Pinpoint the cell where the given text exists, returning its [X, Y] midpoint coordinate. 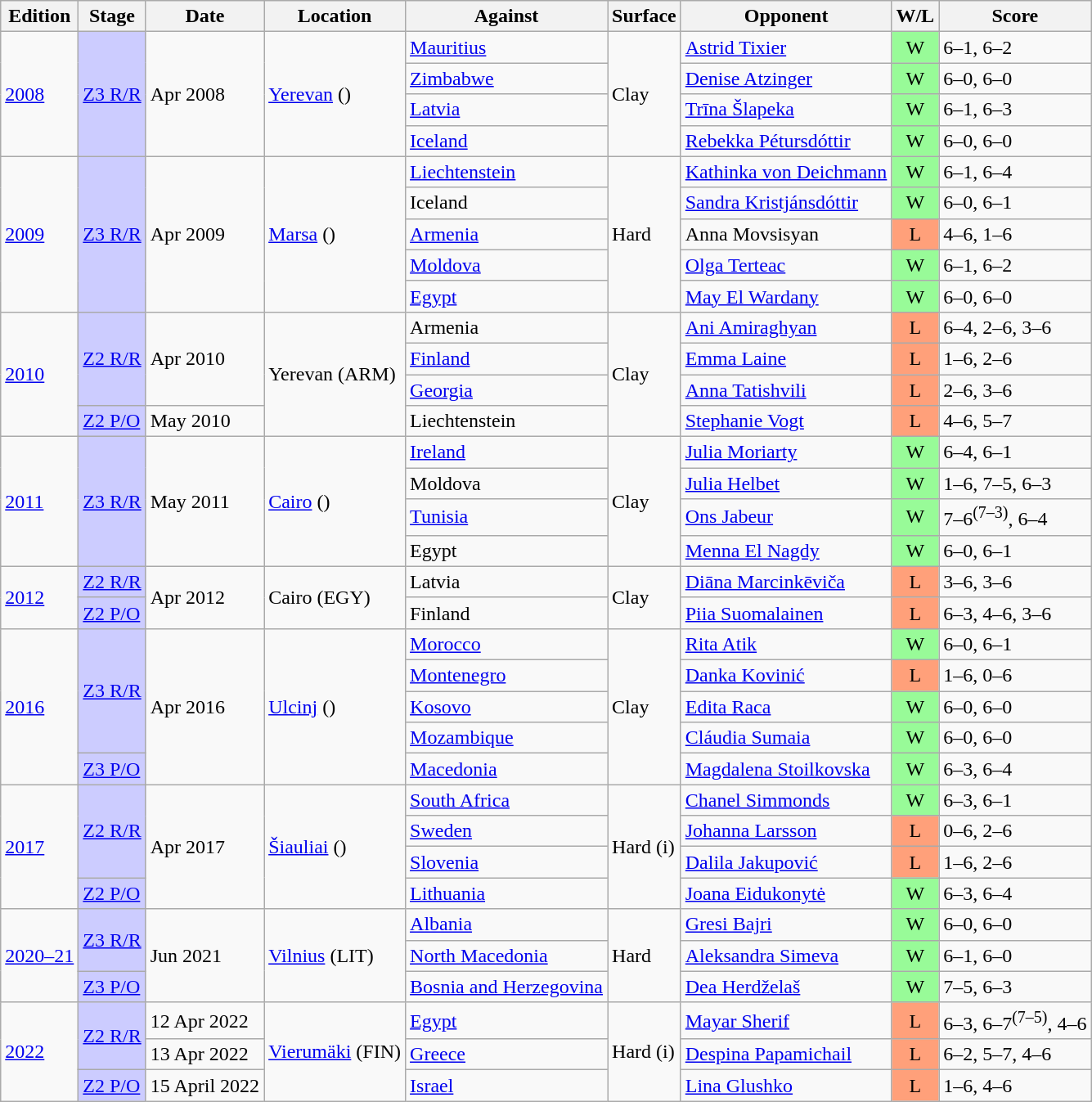
Jun 2021 [204, 956]
North Macedonia [507, 956]
Edition [39, 16]
1–6, 4–6 [1015, 1086]
Tunisia [507, 517]
7–6(7–3), 6–4 [1015, 517]
Aleksandra Simeva [786, 956]
2009 [39, 234]
Marsa () [335, 234]
Ani Amiraghyan [786, 327]
Against [507, 16]
Date [204, 16]
Cairo () [335, 502]
Mayar Sherif [786, 1021]
1–6, 0–6 [1015, 676]
Sandra Kristjánsdóttir [786, 203]
Rebekka Pétursdóttir [786, 141]
Apr 2009 [204, 234]
Yerevan (ARM) [335, 374]
Greece [507, 1055]
Surface [645, 16]
6–3, 4–6, 3–6 [1015, 613]
Magdalena Stoilkovska [786, 769]
6–4, 6–1 [1015, 452]
Slovenia [507, 862]
6–1, 6–4 [1015, 172]
Apr 2010 [204, 358]
2022 [39, 1052]
6–3, 6–1 [1015, 800]
Gresi Bajri [786, 924]
Denise Atzinger [786, 79]
4–6, 5–7 [1015, 421]
6–2, 5–7, 4–6 [1015, 1055]
Vilnius (LIT) [335, 956]
6–1, 6–3 [1015, 110]
Bosnia and Herzegovina [507, 987]
Apr 2017 [204, 847]
Yerevan () [335, 94]
Vierumäki (FIN) [335, 1052]
Trīna Šlapeka [786, 110]
Ulcinj () [335, 706]
Lina Glushko [786, 1086]
Morocco [507, 644]
Kosovo [507, 707]
Stage [112, 16]
6–3, 6–7(7–5), 4–6 [1015, 1021]
Location [335, 16]
2–6, 3–6 [1015, 390]
Edita Raca [786, 707]
Diāna Marcinkēviča [786, 582]
2017 [39, 847]
2010 [39, 374]
Menna El Nagdy [786, 551]
South Africa [507, 800]
2016 [39, 706]
Zimbabwe [507, 79]
Score [1015, 16]
2011 [39, 502]
Šiauliai () [335, 847]
May 2010 [204, 421]
Anna Tatishvili [786, 390]
Stephanie Vogt [786, 421]
4–6, 1–6 [1015, 234]
Apr 2008 [204, 94]
Lithuania [507, 893]
Chanel Simmonds [786, 800]
3–6, 3–6 [1015, 582]
Dalila Jakupović [786, 862]
Johanna Larsson [786, 831]
Macedonia [507, 769]
Astrid Tixier [786, 47]
W/L [915, 16]
2008 [39, 94]
Montenegro [507, 676]
0–6, 2–6 [1015, 831]
Emma Laine [786, 358]
Sweden [507, 831]
7–5, 6–3 [1015, 987]
Despina Papamichail [786, 1055]
6–1, 6–0 [1015, 956]
Israel [507, 1086]
1–6, 7–5, 6–3 [1015, 484]
Apr 2016 [204, 706]
2020–21 [39, 956]
Ireland [507, 452]
6–4, 2–6, 3–6 [1015, 327]
Georgia [507, 390]
Apr 2012 [204, 597]
Opponent [786, 16]
12 Apr 2022 [204, 1021]
Rita Atik [786, 644]
Danka Kovinić [786, 676]
Ons Jabeur [786, 517]
Dea Herdželaš [786, 987]
May El Wardany [786, 296]
Cláudia Sumaia [786, 738]
Julia Helbet [786, 484]
Mozambique [507, 738]
Joana Eidukonytė [786, 893]
Anna Movsisyan [786, 234]
May 2011 [204, 502]
Cairo (EGY) [335, 597]
Kathinka von Deichmann [786, 172]
Albania [507, 924]
Piia Suomalainen [786, 613]
13 Apr 2022 [204, 1055]
15 April 2022 [204, 1086]
Julia Moriarty [786, 452]
Olga Terteac [786, 265]
Mauritius [507, 47]
2012 [39, 597]
